Identify which cell holds the provided text, then report its (x, y) central coordinate. 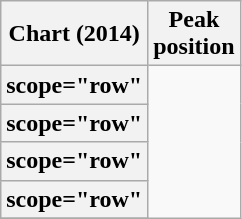
Peakposition (194, 34)
Chart (2014) (74, 34)
